Locate the cell with the specified text and output its (X, Y) center coordinate. 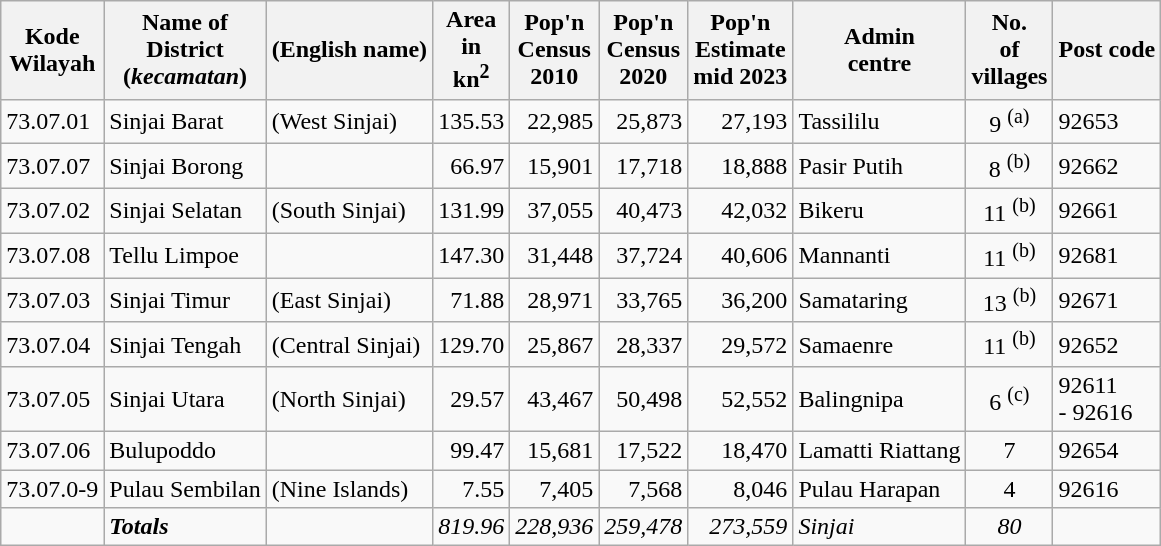
273,559 (740, 527)
Balingnipa (880, 400)
129.70 (472, 344)
8,046 (740, 489)
(West Sinjai) (349, 122)
Sinjai Selatan (185, 210)
Pop'nCensus2020 (644, 50)
9 (a) (1010, 122)
(South Sinjai) (349, 210)
73.07.08 (52, 256)
135.53 (472, 122)
131.99 (472, 210)
22,985 (554, 122)
92654 (1107, 451)
92611 - 92616 (1107, 400)
Sinjai Utara (185, 400)
43,467 (554, 400)
42,032 (740, 210)
Admincentre (880, 50)
27,193 (740, 122)
4 (1010, 489)
66.97 (472, 166)
92662 (1107, 166)
15,901 (554, 166)
(East Sinjai) (349, 300)
Sinjai Tengah (185, 344)
92616 (1107, 489)
71.88 (472, 300)
29,572 (740, 344)
92652 (1107, 344)
18,888 (740, 166)
73.07.01 (52, 122)
92671 (1107, 300)
73.07.02 (52, 210)
(English name) (349, 50)
Samataring (880, 300)
Bikeru (880, 210)
73.07.03 (52, 300)
7.55 (472, 489)
Tellu Limpoe (185, 256)
8 (b) (1010, 166)
(North Sinjai) (349, 400)
Pop'nCensus2010 (554, 50)
(Central Sinjai) (349, 344)
147.30 (472, 256)
Sinjai Borong (185, 166)
Pop'nEstimatemid 2023 (740, 50)
819.96 (472, 527)
6 (c) (1010, 400)
92681 (1107, 256)
37,055 (554, 210)
29.57 (472, 400)
28,337 (644, 344)
Bulupoddo (185, 451)
Sinjai Barat (185, 122)
Post code (1107, 50)
Mannanti (880, 256)
33,765 (644, 300)
Kode Wilayah (52, 50)
Pulau Harapan (880, 489)
Lamatti Riattang (880, 451)
92653 (1107, 122)
Totals (185, 527)
Tassililu (880, 122)
73.07.06 (52, 451)
Samaenre (880, 344)
Pulau Sembilan (185, 489)
Pasir Putih (880, 166)
40,473 (644, 210)
50,498 (644, 400)
259,478 (644, 527)
52,552 (740, 400)
Areainkn2 (472, 50)
228,936 (554, 527)
18,470 (740, 451)
40,606 (740, 256)
31,448 (554, 256)
13 (b) (1010, 300)
15,681 (554, 451)
Sinjai Timur (185, 300)
Name ofDistrict(kecamatan) (185, 50)
37,724 (644, 256)
7,568 (644, 489)
17,522 (644, 451)
Sinjai (880, 527)
25,867 (554, 344)
92661 (1107, 210)
80 (1010, 527)
7 (1010, 451)
28,971 (554, 300)
17,718 (644, 166)
73.07.07 (52, 166)
No.ofvillages (1010, 50)
73.07.0-9 (52, 489)
73.07.04 (52, 344)
7,405 (554, 489)
99.47 (472, 451)
36,200 (740, 300)
25,873 (644, 122)
(Nine Islands) (349, 489)
73.07.05 (52, 400)
